Search for the cell housing the specified text and yield its [X, Y] center coordinate. 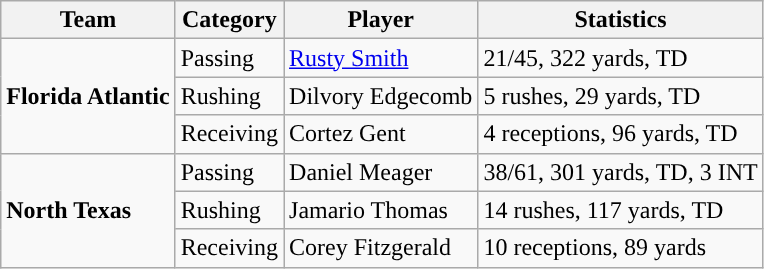
14 rushes, 117 yards, TD [620, 210]
5 rushes, 29 yards, TD [620, 96]
Team [88, 20]
38/61, 301 yards, TD, 3 INT [620, 172]
21/45, 322 yards, TD [620, 58]
Florida Atlantic [88, 96]
10 receptions, 89 yards [620, 248]
North Texas [88, 210]
Statistics [620, 20]
Category [229, 20]
Player [381, 20]
Jamario Thomas [381, 210]
Corey Fitzgerald [381, 248]
Daniel Meager [381, 172]
4 receptions, 96 yards, TD [620, 134]
Cortez Gent [381, 134]
Rusty Smith [381, 58]
Dilvory Edgecomb [381, 96]
